Return [x, y] of the center of cell containing provided text 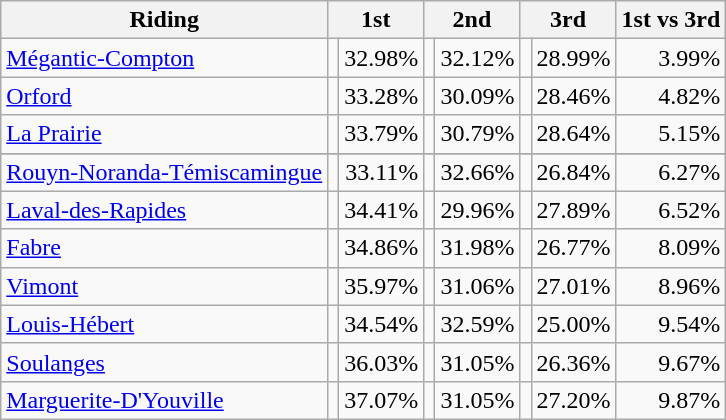
9.54% [671, 324]
6.27% [671, 172]
Marguerite-D'Youville [164, 400]
Rouyn-Noranda-Témiscamingue [164, 172]
Fabre [164, 248]
La Prairie [164, 134]
32.98% [382, 58]
37.07% [382, 400]
1st [376, 20]
6.52% [671, 210]
33.28% [382, 96]
4.82% [671, 96]
28.99% [574, 58]
27.01% [574, 286]
Vimont [164, 286]
34.41% [382, 210]
27.89% [574, 210]
28.46% [574, 96]
8.09% [671, 248]
Riding [164, 20]
30.09% [478, 96]
Louis-Hébert [164, 324]
Laval-des-Rapides [164, 210]
26.36% [574, 362]
8.96% [671, 286]
33.79% [382, 134]
26.77% [574, 248]
35.97% [382, 286]
Soulanges [164, 362]
29.96% [478, 210]
32.12% [478, 58]
1st vs 3rd [671, 20]
27.20% [574, 400]
32.66% [478, 172]
31.06% [478, 286]
Orford [164, 96]
31.98% [478, 248]
36.03% [382, 362]
34.86% [382, 248]
5.15% [671, 134]
33.11% [382, 172]
26.84% [574, 172]
25.00% [574, 324]
Mégantic-Compton [164, 58]
34.54% [382, 324]
28.64% [574, 134]
9.87% [671, 400]
30.79% [478, 134]
3rd [568, 20]
9.67% [671, 362]
3.99% [671, 58]
2nd [472, 20]
32.59% [478, 324]
